Pinpoint the cell where the given text exists, returning its (X, Y) midpoint coordinate. 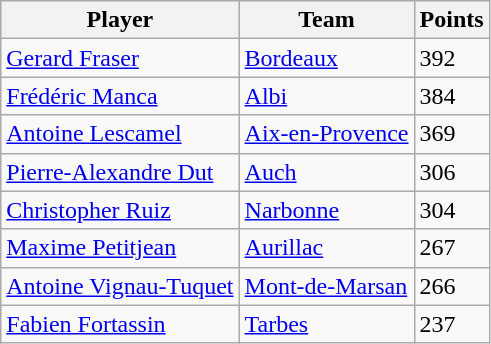
237 (452, 324)
392 (452, 58)
Gerard Fraser (120, 58)
306 (452, 172)
Player (120, 20)
Bordeaux (326, 58)
Mont-de-Marsan (326, 286)
Christopher Ruiz (120, 210)
384 (452, 96)
Aurillac (326, 248)
Frédéric Manca (120, 96)
Tarbes (326, 324)
369 (452, 134)
Maxime Petitjean (120, 248)
Points (452, 20)
Auch (326, 172)
267 (452, 248)
Antoine Vignau-Tuquet (120, 286)
Pierre-Alexandre Dut (120, 172)
Albi (326, 96)
Antoine Lescamel (120, 134)
Aix-en-Provence (326, 134)
266 (452, 286)
Fabien Fortassin (120, 324)
Team (326, 20)
304 (452, 210)
Narbonne (326, 210)
